Capture the cell that displays the provided text and extract its [x, y] central coordinate. 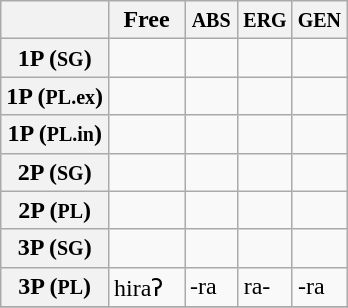
GEN [319, 20]
3P (SG) [55, 248]
2P (PL) [55, 210]
ERG [265, 20]
hiraʔ [139, 287]
2P (SG) [55, 172]
1P (PL.in) [55, 134]
ABS [210, 20]
ra- [257, 287]
1P (PL.ex) [55, 96]
1P (SG) [55, 58]
Free [147, 20]
3P (PL) [55, 287]
